Scan for the cell matching the given text and deliver its (x, y) coordinate at center. 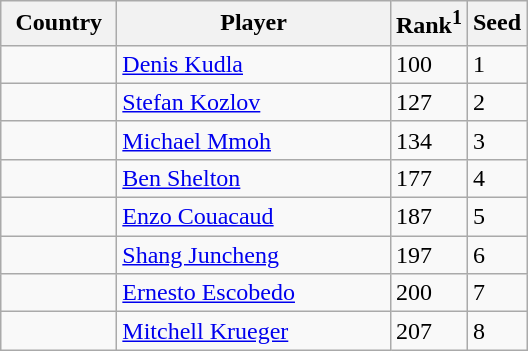
134 (428, 140)
Shang Juncheng (254, 255)
8 (496, 331)
7 (496, 293)
Ben Shelton (254, 178)
Rank1 (428, 24)
2 (496, 102)
187 (428, 217)
197 (428, 255)
Mitchell Krueger (254, 331)
Player (254, 24)
Country (59, 24)
Enzo Couacaud (254, 217)
200 (428, 293)
Michael Mmoh (254, 140)
5 (496, 217)
207 (428, 331)
Ernesto Escobedo (254, 293)
127 (428, 102)
6 (496, 255)
Denis Kudla (254, 64)
3 (496, 140)
4 (496, 178)
Stefan Kozlov (254, 102)
177 (428, 178)
Seed (496, 24)
100 (428, 64)
1 (496, 64)
